Locate the cell with the specified text and output its [x, y] center coordinate. 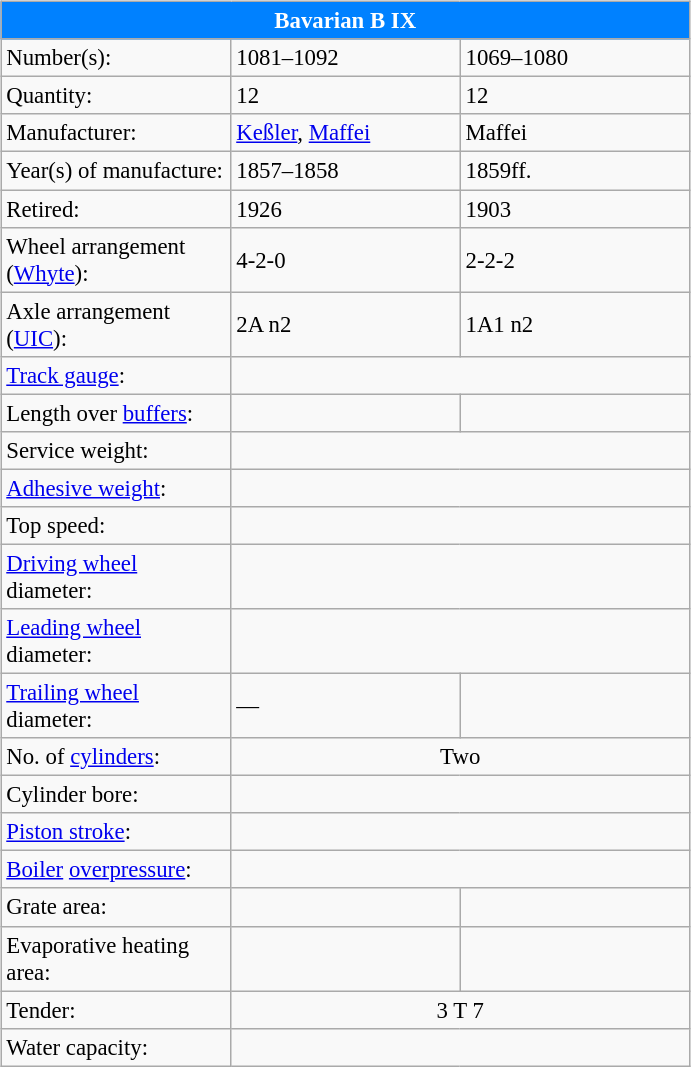
Piston stroke: [116, 832]
Trailing wheel diameter: [116, 706]
1081–1092 [346, 58]
Length over buffers: [116, 413]
1857–1858 [346, 171]
Year(s) of manufacture: [116, 171]
Water capacity: [116, 1047]
2-2-2 [574, 260]
Driving wheel diameter: [116, 576]
Wheel arrangement (Whyte): [116, 260]
Service weight: [116, 450]
Quantity: [116, 96]
Evaporative heating area: [116, 958]
2A n2 [346, 324]
Track gauge: [116, 375]
Boiler overpressure: [116, 870]
Tender: [116, 1010]
1926 [346, 209]
Maffei [574, 133]
Axle arrangement (UIC): [116, 324]
1A1 n2 [574, 324]
Keßler, Maffei [346, 133]
Bavarian B IX [345, 21]
3 T 7 [460, 1010]
Cylinder bore: [116, 795]
Retired: [116, 209]
Leading wheel diameter: [116, 642]
— [346, 706]
1859ff. [574, 171]
Number(s): [116, 58]
Adhesive weight: [116, 488]
Manufacturer: [116, 133]
Top speed: [116, 526]
Grate area: [116, 907]
No. of cylinders: [116, 757]
1903 [574, 209]
Two [460, 757]
4-2-0 [346, 260]
1069–1080 [574, 58]
